Extract the [x, y] coordinate from the center of the cell holding the provided text.  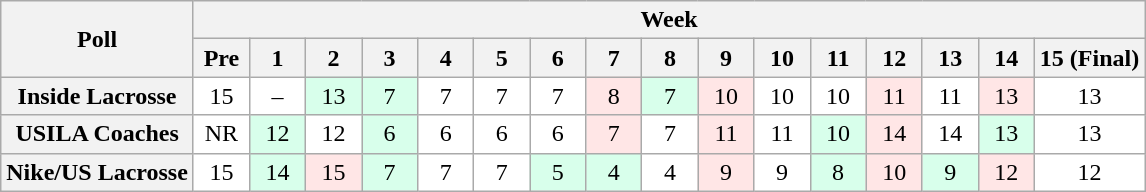
15 (Final) [1089, 58]
Inside Lacrosse [98, 96]
3 [390, 58]
USILA Coaches [98, 134]
1 [277, 58]
– [277, 96]
Nike/US Lacrosse [98, 172]
Week [668, 20]
2 [334, 58]
Poll [98, 39]
NR [221, 134]
Pre [221, 58]
